Pinpoint the cell where the given text exists, returning its (x, y) midpoint coordinate. 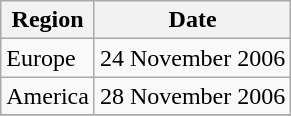
28 November 2006 (192, 96)
Region (48, 20)
Europe (48, 58)
24 November 2006 (192, 58)
Date (192, 20)
America (48, 96)
